Pinpoint the cell where the given text exists, returning its [x, y] midpoint coordinate. 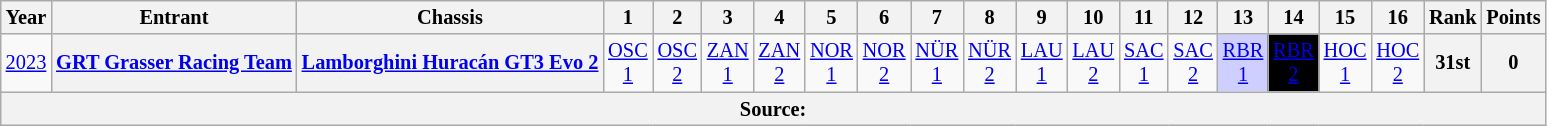
NOR1 [832, 63]
NÜR1 [936, 63]
GRT Grasser Racing Team [174, 63]
14 [1293, 17]
LAU1 [1042, 63]
6 [884, 17]
8 [990, 17]
15 [1346, 17]
Lamborghini Huracán GT3 Evo 2 [450, 63]
OSC2 [678, 63]
HOC1 [1346, 63]
2023 [26, 63]
31st [1452, 63]
12 [1192, 17]
16 [1398, 17]
3 [728, 17]
1 [628, 17]
RBR1 [1243, 63]
5 [832, 17]
SAC2 [1192, 63]
Source: [774, 109]
ZAN2 [779, 63]
Rank [1452, 17]
Year [26, 17]
RBR2 [1293, 63]
11 [1144, 17]
7 [936, 17]
4 [779, 17]
Chassis [450, 17]
NÜR2 [990, 63]
HOC2 [1398, 63]
NOR2 [884, 63]
Points [1513, 17]
SAC1 [1144, 63]
ZAN1 [728, 63]
OSC1 [628, 63]
Entrant [174, 17]
2 [678, 17]
13 [1243, 17]
10 [1094, 17]
LAU2 [1094, 63]
9 [1042, 17]
0 [1513, 63]
